Detect which cell encompasses the target text, then output its [X, Y] center coordinate. 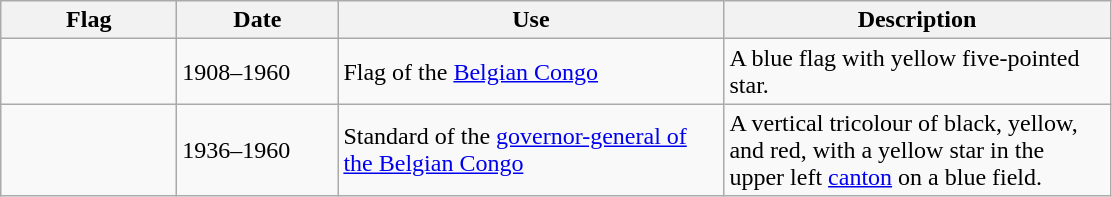
Use [531, 20]
1908–1960 [258, 72]
Description [917, 20]
Flag of the Belgian Congo [531, 72]
A blue flag with yellow five-pointed star. [917, 72]
A vertical tricolour of black, yellow, and red, with a yellow star in the upper left canton on a blue field. [917, 150]
Flag [89, 20]
Date [258, 20]
Standard of the governor-general of the Belgian Congo [531, 150]
1936–1960 [258, 150]
